Detect which cell encompasses the target text, then output its (X, Y) center coordinate. 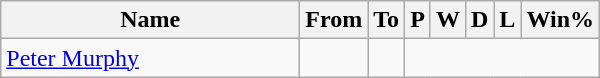
D (479, 20)
L (508, 20)
P (418, 20)
Name (150, 20)
W (448, 20)
From (334, 20)
Win% (560, 20)
Peter Murphy (150, 58)
To (386, 20)
